Search for the cell housing the specified text and yield its [x, y] center coordinate. 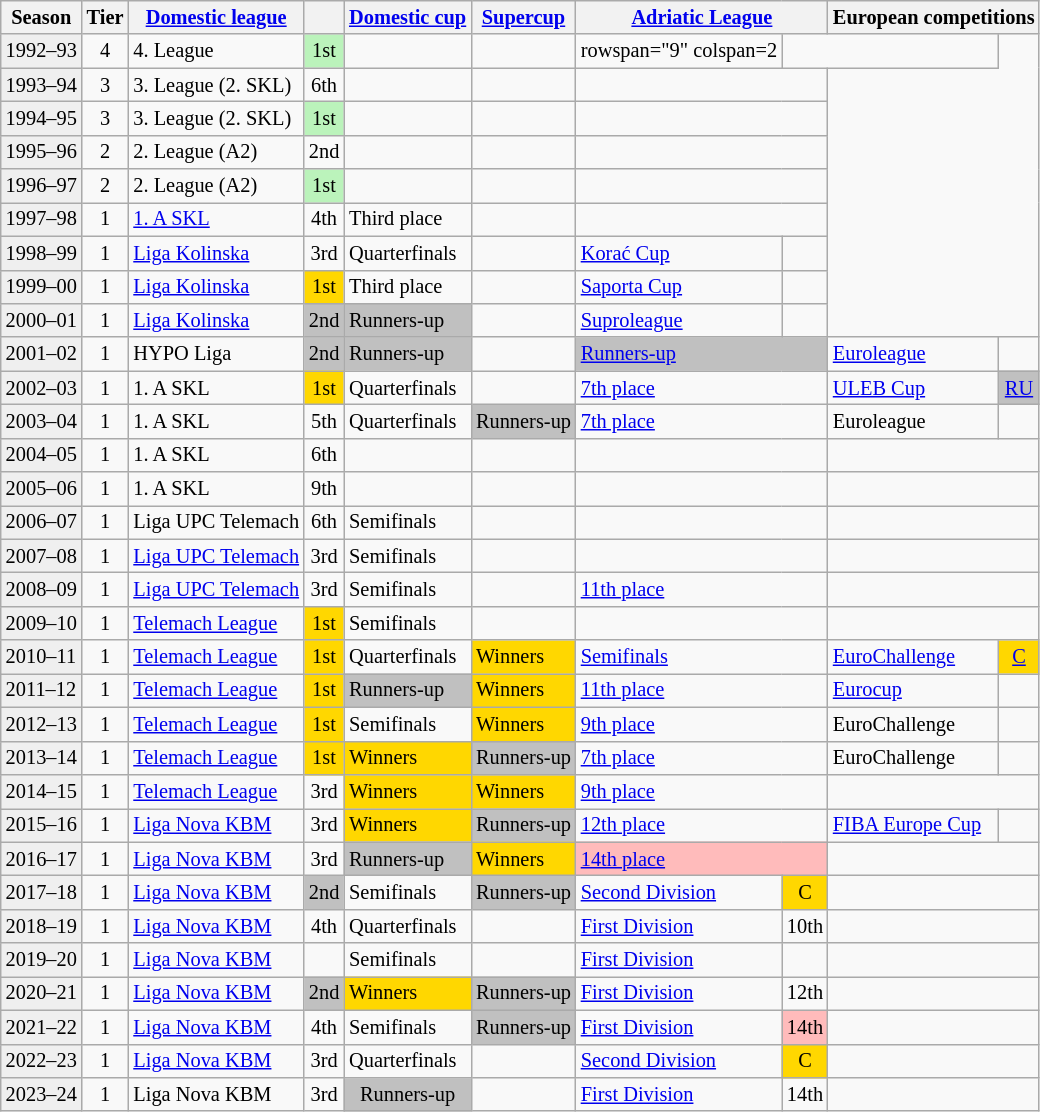
2002–03 [42, 388]
2016–17 [42, 859]
2014–15 [42, 791]
12th [805, 993]
5th [324, 421]
2005–06 [42, 489]
2023–24 [42, 1094]
Eurocup [914, 690]
2011–12 [42, 690]
Season [42, 17]
1997–98 [42, 219]
2000–01 [42, 320]
Saporta Cup [679, 287]
1995–96 [42, 152]
2004–05 [42, 455]
Domestic cup [408, 17]
HYPO Liga [216, 354]
4 [106, 51]
2007–08 [42, 556]
2022–23 [42, 1061]
2021–22 [42, 1027]
ULEB Cup [914, 388]
Domestic league [216, 17]
2003–04 [42, 421]
2015–16 [42, 825]
2018–19 [42, 926]
2008–09 [42, 589]
2006–07 [42, 522]
Adriatic League [702, 17]
1993–94 [42, 85]
1992–93 [42, 51]
Suproleague [679, 320]
1999–00 [42, 287]
12th place [702, 825]
2001–02 [42, 354]
European competitions [934, 17]
2012–13 [42, 724]
9th [324, 489]
1998–99 [42, 253]
10th [805, 926]
FIBA Europe Cup [914, 825]
2017–18 [42, 892]
2010–11 [42, 657]
Tier [106, 17]
2019–20 [42, 960]
2020–21 [42, 993]
2013–14 [42, 758]
RU [1018, 388]
Supercup [524, 17]
Korać Cup [679, 253]
14th place [702, 859]
1996–97 [42, 186]
2009–10 [42, 623]
1994–95 [42, 118]
rowspan="9" colspan=2 [679, 51]
4. League [216, 51]
